Return the (x, y) coordinate for the center point of the cell that contains the specified text.  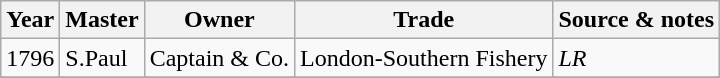
Year (30, 20)
Owner (219, 20)
LR (636, 58)
Master (102, 20)
S.Paul (102, 58)
Trade (424, 20)
1796 (30, 58)
Captain & Co. (219, 58)
Source & notes (636, 20)
London-Southern Fishery (424, 58)
